Provide the [x, y] coordinate of the cell's center where the given text is located.  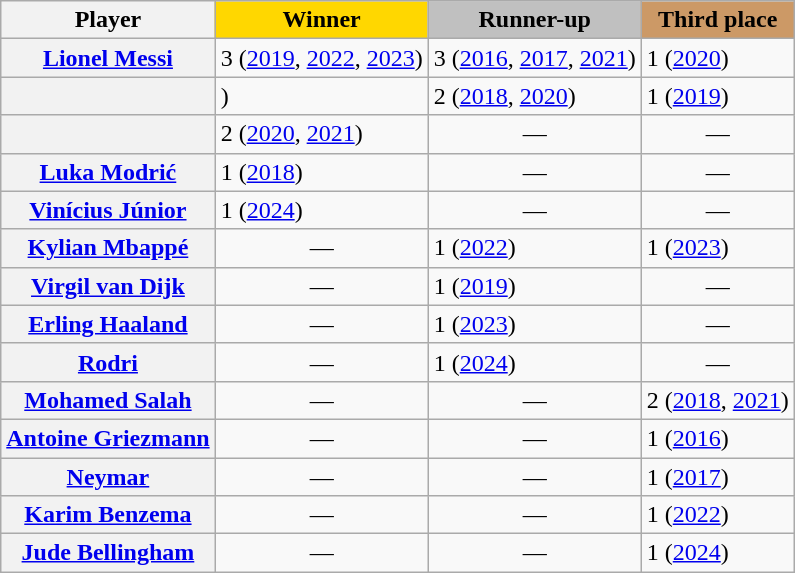
Lionel Messi [108, 58]
3 (2016, 2017, 2021) [534, 58]
Antoine Griezmann [108, 438]
1 (2016) [718, 438]
2 (2018, 2021) [718, 400]
1 (2017) [718, 477]
Third place [718, 20]
Rodri [108, 362]
3 (2019, 2022, 2023) [322, 58]
2 (2020, 2021) [322, 134]
1 (2018) [322, 172]
Karim Benzema [108, 515]
Runner-up [534, 20]
Neymar [108, 477]
) [322, 96]
Kylian Mbappé [108, 248]
Virgil van Dijk [108, 286]
Jude Bellingham [108, 553]
Winner [322, 20]
2 (2018, 2020) [534, 96]
Luka Modrić [108, 172]
1 (2020) [718, 58]
Vinícius Júnior [108, 210]
Player [108, 20]
Mohamed Salah [108, 400]
Erling Haaland [108, 324]
